Output the [X, Y] coordinate of the center of the cell containing the given text.  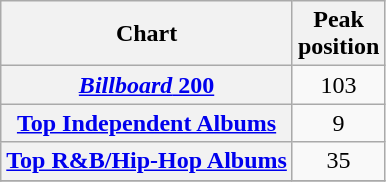
Top R&B/Hip-Hop Albums [147, 161]
Chart [147, 34]
Billboard 200 [147, 85]
9 [338, 123]
103 [338, 85]
Peakposition [338, 34]
35 [338, 161]
Top Independent Albums [147, 123]
